Pinpoint the cell where the given text exists, returning its [x, y] midpoint coordinate. 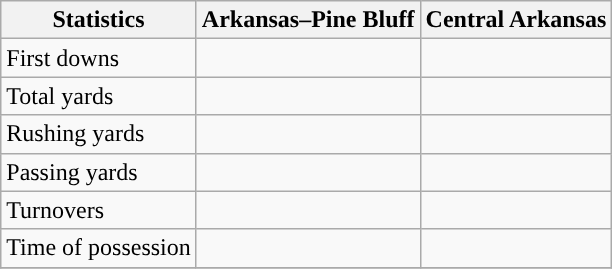
First downs [99, 58]
Statistics [99, 20]
Passing yards [99, 172]
Rushing yards [99, 134]
Arkansas–Pine Bluff [308, 20]
Total yards [99, 96]
Turnovers [99, 210]
Central Arkansas [516, 20]
Time of possession [99, 248]
